From the cell containing the given text, extract its center point as (X, Y) coordinate. 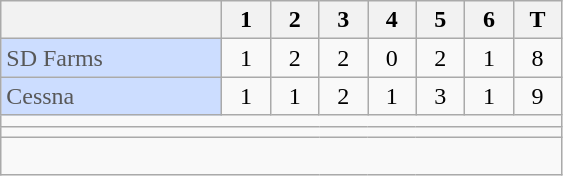
T (538, 20)
5 (440, 20)
9 (538, 96)
4 (392, 20)
SD Farms (112, 58)
Cessna (112, 96)
8 (538, 58)
0 (392, 58)
6 (490, 20)
